Scan for the cell matching the given text and deliver its (x, y) coordinate at center. 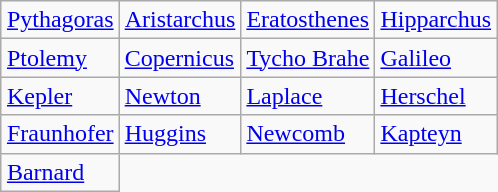
Newcomb (308, 134)
Pythagoras (60, 20)
Kepler (60, 96)
Newton (180, 96)
Barnard (60, 172)
Hipparchus (436, 20)
Huggins (180, 134)
Galileo (436, 58)
Ptolemy (60, 58)
Laplace (308, 96)
Eratosthenes (308, 20)
Tycho Brahe (308, 58)
Kapteyn (436, 134)
Fraunhofer (60, 134)
Copernicus (180, 58)
Aristarchus (180, 20)
Herschel (436, 96)
